Search for the cell housing the specified text and yield its [x, y] center coordinate. 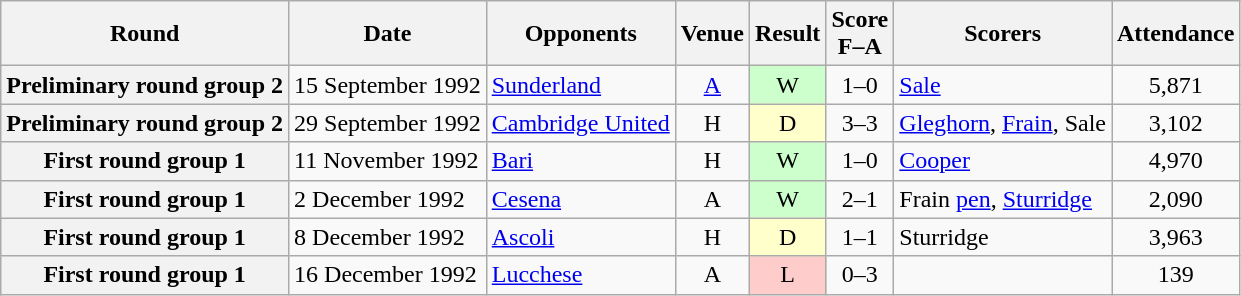
1–1 [860, 237]
29 September 1992 [388, 123]
2–1 [860, 199]
Sunderland [580, 85]
5,871 [1176, 85]
Round [145, 34]
Frain pen, Sturridge [1003, 199]
Lucchese [580, 275]
15 September 1992 [388, 85]
3,963 [1176, 237]
16 December 1992 [388, 275]
Sturridge [1003, 237]
Venue [712, 34]
11 November 1992 [388, 161]
Bari [580, 161]
Opponents [580, 34]
L [787, 275]
3–3 [860, 123]
Ascoli [580, 237]
3,102 [1176, 123]
0–3 [860, 275]
4,970 [1176, 161]
139 [1176, 275]
2 December 1992 [388, 199]
Cambridge United [580, 123]
2,090 [1176, 199]
8 December 1992 [388, 237]
Sale [1003, 85]
Result [787, 34]
Attendance [1176, 34]
Cesena [580, 199]
Cooper [1003, 161]
Gleghorn, Frain, Sale [1003, 123]
Scorers [1003, 34]
ScoreF–A [860, 34]
Date [388, 34]
